Return (x, y) of the center of cell containing provided text 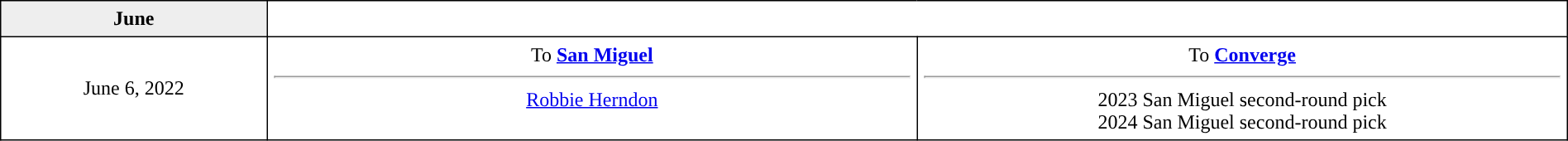
To San MiguelRobbie Herndon (592, 88)
To Converge2023 San Miguel second-round pick2024 San Miguel second-round pick (1242, 88)
June 6, 2022 (134, 88)
June (134, 19)
